Provide the (X, Y) coordinate of the cell's center where the given text is located.  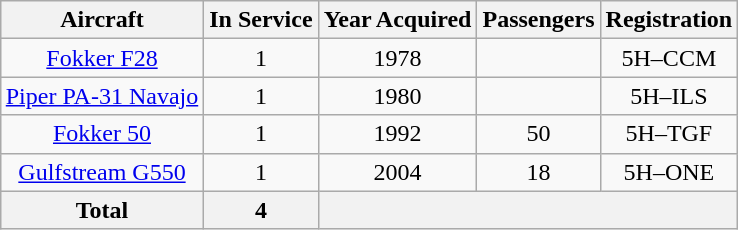
2004 (398, 172)
Gulfstream G550 (102, 172)
Fokker F28 (102, 58)
Year Acquired (398, 20)
Piper PA-31 Navajo (102, 96)
1980 (398, 96)
5H–ILS (669, 96)
In Service (261, 20)
Total (102, 210)
Aircraft (102, 20)
Fokker 50 (102, 134)
Passengers (538, 20)
Registration (669, 20)
50 (538, 134)
5H–TGF (669, 134)
5H–CCM (669, 58)
5H–ONE (669, 172)
1978 (398, 58)
1992 (398, 134)
18 (538, 172)
4 (261, 210)
